Search for the cell housing the specified text and yield its [x, y] center coordinate. 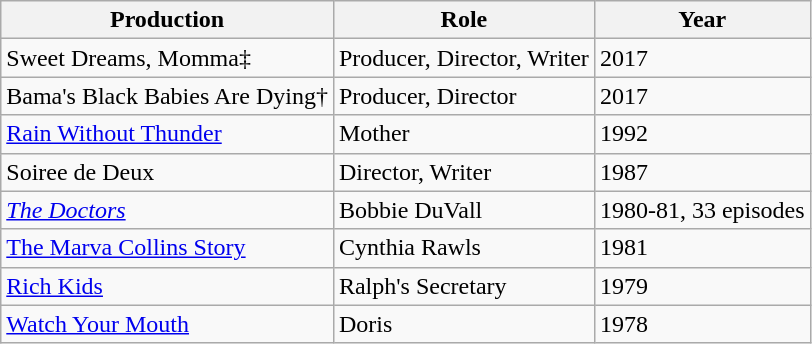
1980-81, 33 episodes [702, 210]
Soiree de Deux [168, 172]
Production [168, 20]
Doris [464, 324]
Role [464, 20]
Watch Your Mouth [168, 324]
Director, Writer [464, 172]
1979 [702, 286]
Producer, Director [464, 96]
The Marva Collins Story [168, 248]
Bobbie DuVall [464, 210]
Producer, Director, Writer [464, 58]
Sweet Dreams, Momma‡ [168, 58]
Rich Kids [168, 286]
1987 [702, 172]
Bama's Black Babies Are Dying† [168, 96]
1992 [702, 134]
The Doctors [168, 210]
Mother [464, 134]
1978 [702, 324]
Rain Without Thunder [168, 134]
Year [702, 20]
Cynthia Rawls [464, 248]
1981 [702, 248]
Ralph's Secretary [464, 286]
